Return the (X, Y) coordinate for the center point of the cell that contains the specified text.  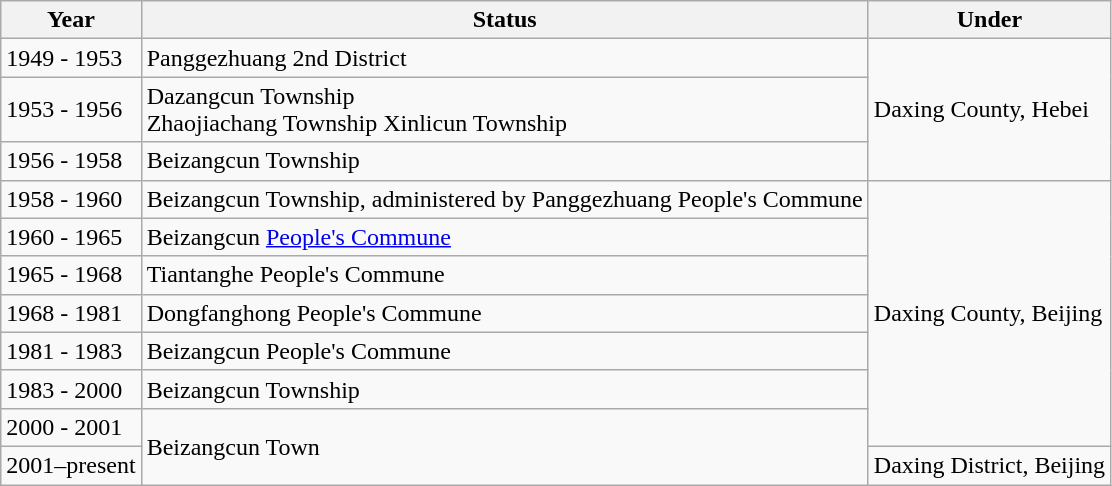
Year (71, 20)
2000 - 2001 (71, 427)
Tiantanghe People's Commune (504, 275)
1983 - 2000 (71, 389)
Daxing District, Beijing (989, 465)
Status (504, 20)
Dazangcun TownshipZhaojiachang Township Xinlicun Township (504, 110)
Dongfanghong People's Commune (504, 313)
1953 - 1956 (71, 110)
Daxing County, Hebei (989, 110)
1949 - 1953 (71, 58)
1956 - 1958 (71, 161)
Beizangcun Township, administered by Panggezhuang People's Commune (504, 199)
Daxing County, Beijing (989, 313)
Beizangcun Town (504, 446)
1958 - 1960 (71, 199)
Panggezhuang 2nd District (504, 58)
1965 - 1968 (71, 275)
1960 - 1965 (71, 237)
1968 - 1981 (71, 313)
Under (989, 20)
2001–present (71, 465)
1981 - 1983 (71, 351)
